Determine the [x, y] coordinate at the center of the cell enclosing the given text.  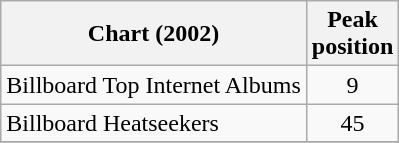
Billboard Top Internet Albums [154, 85]
Peakposition [352, 34]
Chart (2002) [154, 34]
9 [352, 85]
Billboard Heatseekers [154, 123]
45 [352, 123]
